Identify which cell holds the provided text, then report its [X, Y] central coordinate. 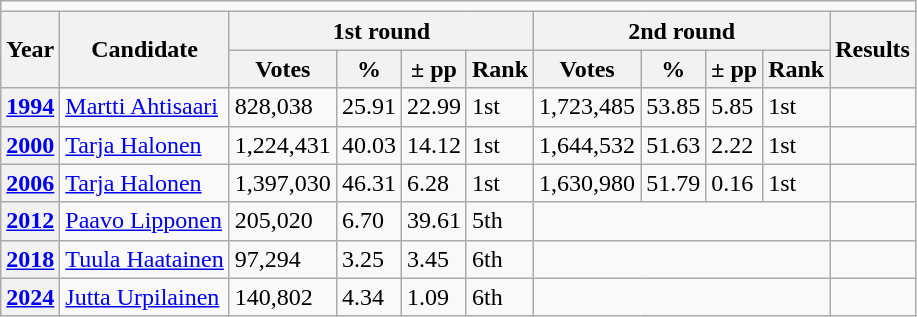
0.16 [734, 183]
140,802 [282, 297]
5.85 [734, 107]
5th [500, 221]
Year [30, 50]
6.28 [434, 183]
2nd round [682, 31]
Paavo Lipponen [144, 221]
6.70 [368, 221]
Jutta Urpilainen [144, 297]
2012 [30, 221]
14.12 [434, 145]
1994 [30, 107]
51.63 [674, 145]
2006 [30, 183]
1,644,532 [588, 145]
4.34 [368, 297]
Martti Ahtisaari [144, 107]
2018 [30, 259]
53.85 [674, 107]
97,294 [282, 259]
1,224,431 [282, 145]
Tuula Haatainen [144, 259]
2.22 [734, 145]
3.45 [434, 259]
40.03 [368, 145]
1st round [381, 31]
205,020 [282, 221]
39.61 [434, 221]
3.25 [368, 259]
1,723,485 [588, 107]
1,630,980 [588, 183]
46.31 [368, 183]
25.91 [368, 107]
22.99 [434, 107]
51.79 [674, 183]
Results [873, 50]
2000 [30, 145]
828,038 [282, 107]
1.09 [434, 297]
Candidate [144, 50]
2024 [30, 297]
1,397,030 [282, 183]
